Find where the given text appears and provide that cell's center as [X, Y] coordinate. 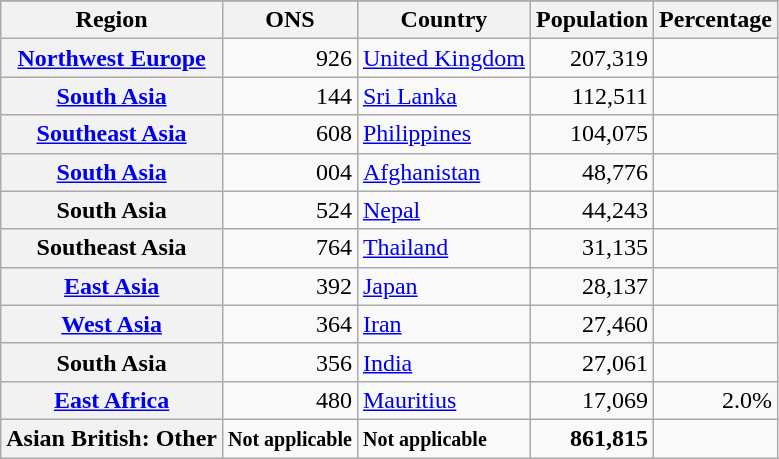
Japan [444, 286]
480 [290, 400]
Philippines [444, 134]
Iran [444, 324]
Region [112, 20]
Mauritius [444, 400]
West Asia [112, 324]
926 [290, 58]
Country [444, 20]
364 [290, 324]
764 [290, 248]
United Kingdom [444, 58]
356 [290, 362]
Sri Lanka [444, 96]
East Asia [112, 286]
27,460 [592, 324]
Nepal [444, 210]
Percentage [716, 20]
44,243 [592, 210]
28,137 [592, 286]
Asian British: Other [112, 438]
East Africa [112, 400]
Population [592, 20]
Afghanistan [444, 172]
Thailand [444, 248]
India [444, 362]
104,075 [592, 134]
48,776 [592, 172]
2.0% [716, 400]
112,511 [592, 96]
27,061 [592, 362]
861,815 [592, 438]
207,319 [592, 58]
ONS [290, 20]
392 [290, 286]
144 [290, 96]
Northwest Europe [112, 58]
17,069 [592, 400]
608 [290, 134]
004 [290, 172]
524 [290, 210]
31,135 [592, 248]
